For the text-containing cell, return its midpoint in (x, y) coordinate format. 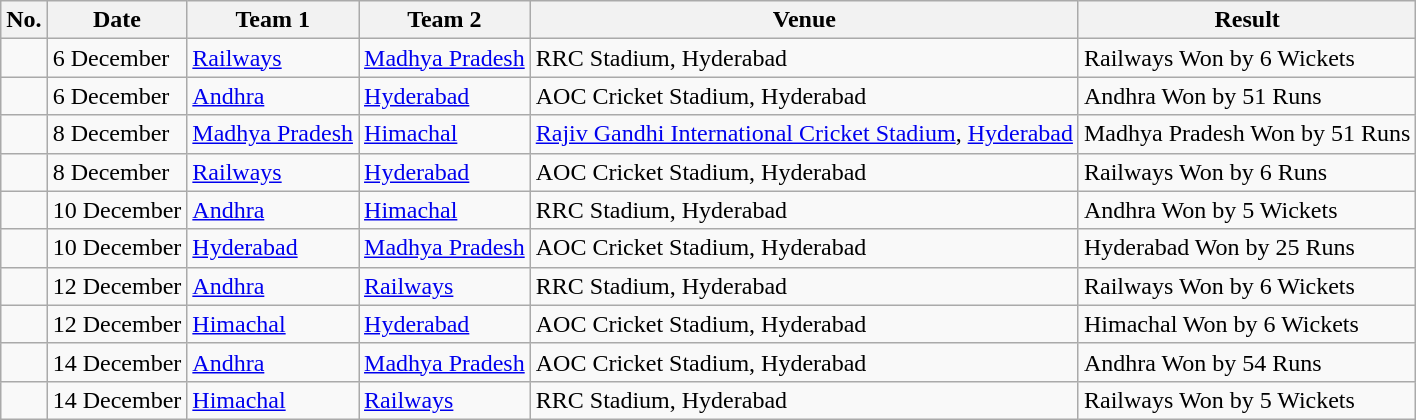
No. (24, 20)
Andhra Won by 54 Runs (1246, 362)
Madhya Pradesh Won by 51 Runs (1246, 134)
Andhra Won by 51 Runs (1246, 96)
Result (1246, 20)
Team 2 (445, 20)
Railways Won by 5 Wickets (1246, 400)
Venue (804, 20)
Railways Won by 6 Runs (1246, 172)
Date (117, 20)
Andhra Won by 5 Wickets (1246, 210)
Hyderabad Won by 25 Runs (1246, 248)
Himachal Won by 6 Wickets (1246, 324)
Rajiv Gandhi International Cricket Stadium, Hyderabad (804, 134)
Team 1 (273, 20)
